Locate the cell with the specified text and output its [X, Y] center coordinate. 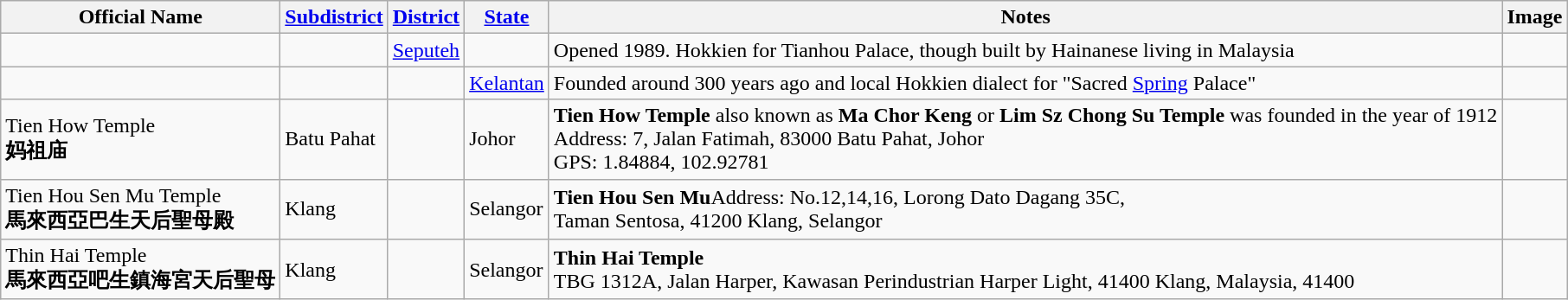
State [507, 17]
Image [1535, 17]
Tien Hou Sen MuAddress: No.12,14,16, Lorong Dato Dagang 35C,Taman Sentosa, 41200 Klang, Selangor [1025, 209]
Seputeh [426, 50]
Tien Hou Sen Mu Temple馬來西亞巴生天后聖母殿 [140, 209]
Thin Hai Temple馬來西亞吧生鎮海宮天后聖母 [140, 270]
Opened 1989. Hokkien for Tianhou Palace, though built by Hainanese living in Malaysia [1025, 50]
Tien How Temple妈祖庙 [140, 139]
District [426, 17]
Johor [507, 139]
Official Name [140, 17]
Kelantan [507, 83]
Notes [1025, 17]
Thin Hai TempleTBG 1312A, Jalan Harper, Kawasan Perindustrian Harper Light, 41400 Klang, Malaysia, 41400 [1025, 270]
Founded around 300 years ago and local Hokkien dialect for "Sacred Spring Palace" [1025, 83]
Subdistrict [334, 17]
Batu Pahat [334, 139]
